Scan for the cell matching the given text and deliver its (X, Y) coordinate at center. 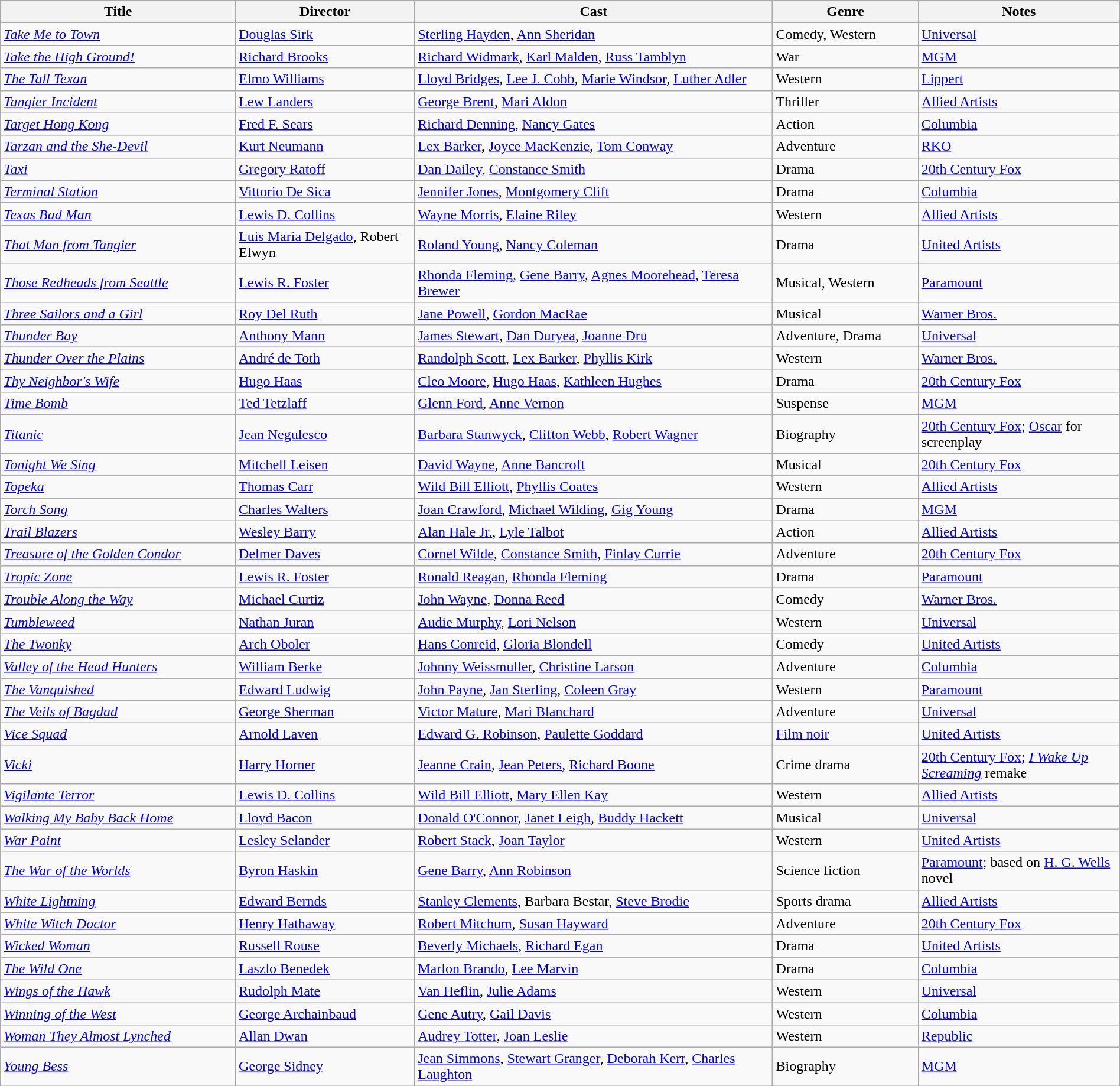
Film noir (845, 734)
Richard Denning, Nancy Gates (594, 124)
Randolph Scott, Lex Barker, Phyllis Kirk (594, 359)
Laszlo Benedek (325, 968)
Tropic Zone (118, 577)
Target Hong Kong (118, 124)
Thunder Over the Plains (118, 359)
Allan Dwan (325, 1036)
Joan Crawford, Michael Wilding, Gig Young (594, 509)
The Wild One (118, 968)
Richard Brooks (325, 57)
Edward Ludwig (325, 690)
Lex Barker, Joyce MacKenzie, Tom Conway (594, 147)
Sports drama (845, 901)
That Man from Tangier (118, 245)
The War of the Worlds (118, 871)
Comedy, Western (845, 34)
Johnny Weissmuller, Christine Larson (594, 666)
Audrey Totter, Joan Leslie (594, 1036)
Jean Simmons, Stewart Granger, Deborah Kerr, Charles Laughton (594, 1066)
Edward Bernds (325, 901)
Taxi (118, 169)
Gene Autry, Gail Davis (594, 1013)
Arnold Laven (325, 734)
Marlon Brando, Lee Marvin (594, 968)
Wayne Morris, Elaine Riley (594, 214)
Trouble Along the Way (118, 599)
Wicked Woman (118, 946)
George Sidney (325, 1066)
Rhonda Fleming, Gene Barry, Agnes Moorehead, Teresa Brewer (594, 282)
Jane Powell, Gordon MacRae (594, 314)
White Lightning (118, 901)
John Payne, Jan Sterling, Coleen Gray (594, 690)
Wild Bill Elliott, Phyllis Coates (594, 487)
Stanley Clements, Barbara Bestar, Steve Brodie (594, 901)
Crime drama (845, 765)
Kurt Neumann (325, 147)
Vice Squad (118, 734)
Republic (1018, 1036)
Lloyd Bridges, Lee J. Cobb, Marie Windsor, Luther Adler (594, 79)
War (845, 57)
Cast (594, 12)
Harry Horner (325, 765)
Tonight We Sing (118, 464)
Wesley Barry (325, 532)
Walking My Baby Back Home (118, 818)
Trail Blazers (118, 532)
Winning of the West (118, 1013)
Nathan Juran (325, 622)
The Vanquished (118, 690)
Musical, Western (845, 282)
Tumbleweed (118, 622)
Thriller (845, 102)
White Witch Doctor (118, 924)
Hugo Haas (325, 381)
Sterling Hayden, Ann Sheridan (594, 34)
Hans Conreid, Gloria Blondell (594, 644)
Adventure, Drama (845, 336)
Dan Dailey, Constance Smith (594, 169)
Arch Oboler (325, 644)
Barbara Stanwyck, Clifton Webb, Robert Wagner (594, 434)
Elmo Williams (325, 79)
James Stewart, Dan Duryea, Joanne Dru (594, 336)
Robert Mitchum, Susan Hayward (594, 924)
Alan Hale Jr., Lyle Talbot (594, 532)
Lesley Selander (325, 840)
Douglas Sirk (325, 34)
Thomas Carr (325, 487)
The Twonky (118, 644)
Topeka (118, 487)
Luis María Delgado, Robert Elwyn (325, 245)
Thy Neighbor's Wife (118, 381)
Russell Rouse (325, 946)
Ronald Reagan, Rhonda Fleming (594, 577)
Three Sailors and a Girl (118, 314)
George Archainbaud (325, 1013)
Torch Song (118, 509)
Charles Walters (325, 509)
Jeanne Crain, Jean Peters, Richard Boone (594, 765)
Take the High Ground! (118, 57)
Lippert (1018, 79)
Roland Young, Nancy Coleman (594, 245)
Valley of the Head Hunters (118, 666)
Paramount; based on H. G. Wells novel (1018, 871)
Those Redheads from Seattle (118, 282)
Fred F. Sears (325, 124)
André de Toth (325, 359)
Tarzan and the She-Devil (118, 147)
Jean Negulesco (325, 434)
Wild Bill Elliott, Mary Ellen Kay (594, 795)
Thunder Bay (118, 336)
Titanic (118, 434)
Notes (1018, 12)
RKO (1018, 147)
Gene Barry, Ann Robinson (594, 871)
Cornel Wilde, Constance Smith, Finlay Currie (594, 554)
Title (118, 12)
Vittorio De Sica (325, 191)
Beverly Michaels, Richard Egan (594, 946)
Woman They Almost Lynched (118, 1036)
David Wayne, Anne Bancroft (594, 464)
Suspense (845, 404)
Mitchell Leisen (325, 464)
Gregory Ratoff (325, 169)
Victor Mature, Mari Blanchard (594, 712)
Lloyd Bacon (325, 818)
Glenn Ford, Anne Vernon (594, 404)
Edward G. Robinson, Paulette Goddard (594, 734)
John Wayne, Donna Reed (594, 599)
Van Heflin, Julie Adams (594, 991)
Henry Hathaway (325, 924)
George Brent, Mari Aldon (594, 102)
Audie Murphy, Lori Nelson (594, 622)
Lew Landers (325, 102)
Jennifer Jones, Montgomery Clift (594, 191)
Science fiction (845, 871)
Terminal Station (118, 191)
William Berke (325, 666)
Richard Widmark, Karl Malden, Russ Tamblyn (594, 57)
George Sherman (325, 712)
Robert Stack, Joan Taylor (594, 840)
Vicki (118, 765)
Director (325, 12)
The Tall Texan (118, 79)
Wings of the Hawk (118, 991)
Time Bomb (118, 404)
Michael Curtiz (325, 599)
20th Century Fox; I Wake Up Screaming remake (1018, 765)
Genre (845, 12)
Roy Del Ruth (325, 314)
War Paint (118, 840)
Delmer Daves (325, 554)
Texas Bad Man (118, 214)
Ted Tetzlaff (325, 404)
Anthony Mann (325, 336)
Donald O'Connor, Janet Leigh, Buddy Hackett (594, 818)
Take Me to Town (118, 34)
Cleo Moore, Hugo Haas, Kathleen Hughes (594, 381)
Young Bess (118, 1066)
The Veils of Bagdad (118, 712)
Treasure of the Golden Condor (118, 554)
Rudolph Mate (325, 991)
Byron Haskin (325, 871)
20th Century Fox; Oscar for screenplay (1018, 434)
Vigilante Terror (118, 795)
Tangier Incident (118, 102)
